Extract the (X, Y) coordinate from the center of the cell holding the provided text.  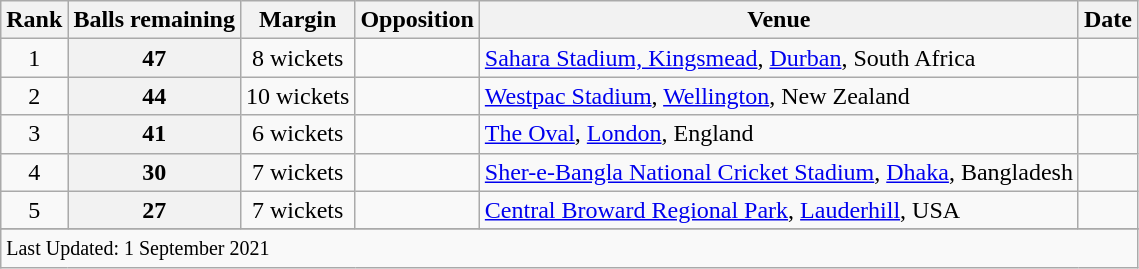
1 (34, 58)
44 (154, 96)
41 (154, 134)
Date (1108, 20)
3 (34, 134)
Balls remaining (154, 20)
8 wickets (297, 58)
Opposition (417, 20)
The Oval, London, England (778, 134)
5 (34, 210)
30 (154, 172)
Last Updated: 1 September 2021 (570, 248)
Sher-e-Bangla National Cricket Stadium, Dhaka, Bangladesh (778, 172)
Venue (778, 20)
Westpac Stadium, Wellington, New Zealand (778, 96)
47 (154, 58)
Sahara Stadium, Kingsmead, Durban, South Africa (778, 58)
Rank (34, 20)
2 (34, 96)
27 (154, 210)
Central Broward Regional Park, Lauderhill, USA (778, 210)
Margin (297, 20)
10 wickets (297, 96)
6 wickets (297, 134)
4 (34, 172)
